Return the (X, Y) coordinate for the center point of the cell that contains the specified text.  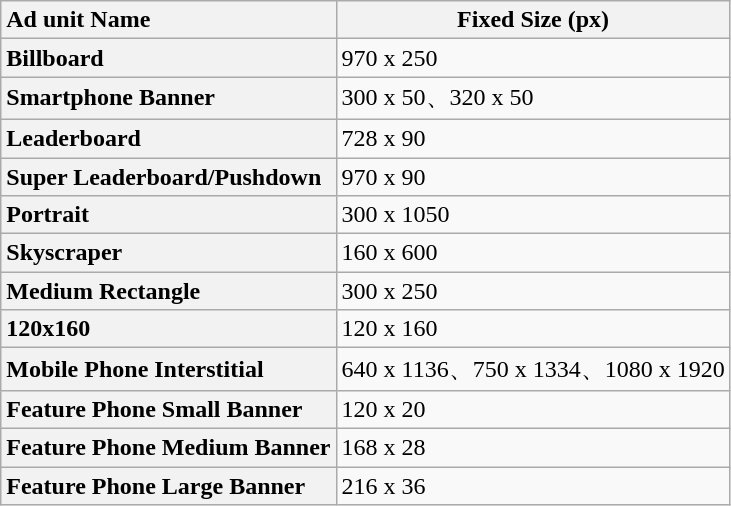
216 x 36 (533, 485)
300 x 50、320 x 50 (533, 98)
Feature Phone Large Banner (168, 485)
Medium Rectangle (168, 291)
Ad unit Name (168, 20)
970 x 90 (533, 177)
640 x 1136、750 x 1334、1080 x 1920 (533, 370)
Feature Phone Small Banner (168, 409)
Portrait (168, 215)
Super Leaderboard/Pushdown (168, 177)
Mobile Phone Interstitial (168, 370)
728 x 90 (533, 138)
120 x 160 (533, 329)
Skyscraper (168, 253)
Billboard (168, 58)
160 x 600 (533, 253)
Leaderboard (168, 138)
Feature Phone Medium Banner (168, 447)
Smartphone Banner (168, 98)
120 x 20 (533, 409)
300 x 250 (533, 291)
120x160 (168, 329)
168 x 28 (533, 447)
Fixed Size (px) (533, 20)
970 x 250 (533, 58)
300 x 1050 (533, 215)
